Search for the cell housing the specified text and yield its (X, Y) center coordinate. 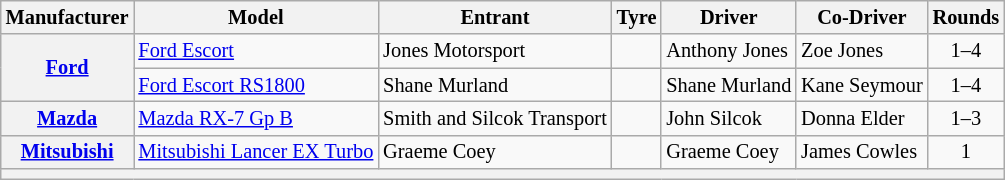
Ford Escort (256, 51)
Ford Escort RS1800 (256, 85)
James Cowles (862, 152)
Mazda (68, 118)
Jones Motorsport (494, 51)
Driver (728, 17)
John Silcok (728, 118)
Zoe Jones (862, 51)
Manufacturer (68, 17)
Kane Seymour (862, 85)
Anthony Jones (728, 51)
1–3 (966, 118)
Mitsubishi (68, 152)
Model (256, 17)
Mazda RX-7 Gp B (256, 118)
Co-Driver (862, 17)
1 (966, 152)
Smith and Silcok Transport (494, 118)
Rounds (966, 17)
Entrant (494, 17)
Donna Elder (862, 118)
Mitsubishi Lancer EX Turbo (256, 152)
Tyre (637, 17)
Ford (68, 68)
